Pinpoint the cell where the given text exists, returning its (x, y) midpoint coordinate. 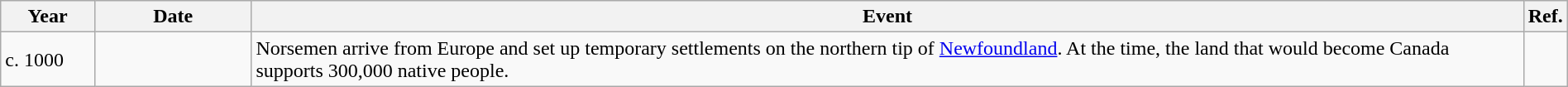
Event (887, 17)
Year (48, 17)
Date (172, 17)
Ref. (1545, 17)
c. 1000 (48, 60)
